Locate the cell with the specified text and output its (X, Y) center coordinate. 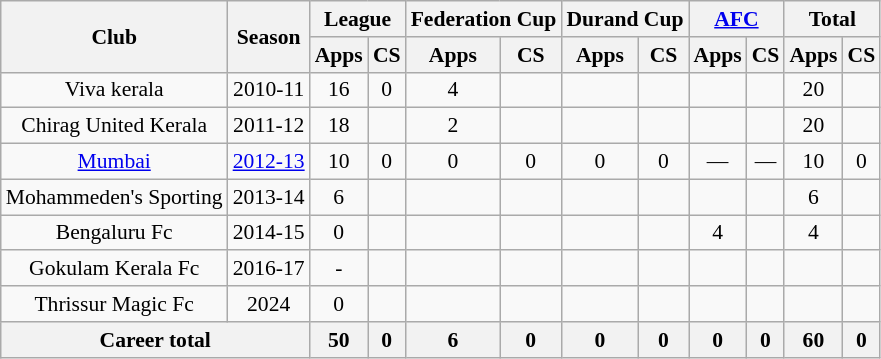
2 (453, 126)
2016-17 (269, 269)
Season (269, 36)
Durand Cup (624, 19)
Gokulam Kerala Fc (114, 269)
2011-12 (269, 126)
Viva kerala (114, 90)
Club (114, 36)
2014-15 (269, 233)
Bengaluru Fc (114, 233)
16 (339, 90)
Thrissur Magic Fc (114, 304)
League (358, 19)
2010-11 (269, 90)
Career total (156, 340)
18 (339, 126)
60 (813, 340)
2012-13 (269, 162)
Total (832, 19)
AFC (736, 19)
Federation Cup (484, 19)
2024 (269, 304)
Mohammeden's Sporting (114, 197)
- (339, 269)
2013-14 (269, 197)
Mumbai (114, 162)
50 (339, 340)
Chirag United Kerala (114, 126)
